Provide the (x, y) coordinate of the cell's center where the given text is located.  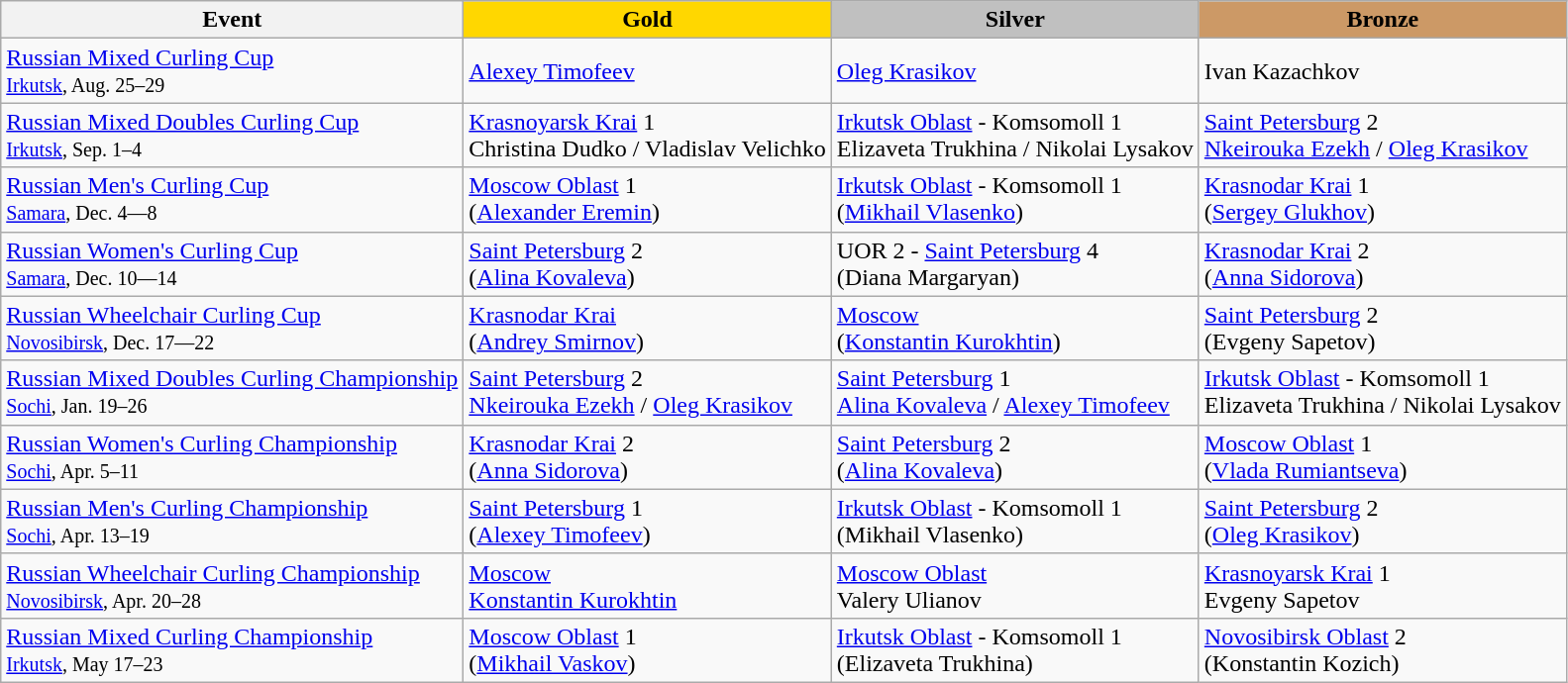
Saint Petersburg 2(Oleg Krasikov) (1383, 521)
Irkutsk Oblast - Komsomoll 1(Elizaveta Trukhina) (1014, 649)
Russian Wheelchair Curling Championship Novosibirsk, Apr. 20–28 (232, 586)
Saint Petersburg 1Alina Kovaleva / Alexey Timofeev (1014, 392)
Russian Men's Curling Championship Sochi, Apr. 13–19 (232, 521)
Moscow OblastValery Ulianov (1014, 586)
Bronze (1383, 20)
Krasnoyarsk Krai 1Evgeny Sapetov (1383, 586)
Alexey Timofeev (648, 71)
Saint Petersburg 2(Evgeny Sapetov) (1383, 329)
Krasnodar Krai(Andrey Smirnov) (648, 329)
Event (232, 20)
Russian Women's Curling Championship Sochi, Apr. 5–11 (232, 457)
Russian Wheelchair Curling Cup Novosibirsk, Dec. 17—22 (232, 329)
MoscowKonstantin Kurokhtin (648, 586)
Russian Mixed Curling Championship Irkutsk, May 17–23 (232, 649)
Silver (1014, 20)
Moscow(Konstantin Kurokhtin) (1014, 329)
Novosibirsk Oblast 2(Konstantin Kozich) (1383, 649)
Russian Mixed Doubles Curling Championship Sochi, Jan. 19–26 (232, 392)
Ivan Kazachkov (1383, 71)
Russian Mixed Doubles Curling Cup Irkutsk, Sep. 1–4 (232, 135)
Moscow Oblast 1(Vlada Rumiantseva) (1383, 457)
Moscow Oblast 1(Mikhail Vaskov) (648, 649)
Russian Women's Curling Cup Samara, Dec. 10—14 (232, 263)
UOR 2 - Saint Petersburg 4(Diana Margaryan) (1014, 263)
Oleg Krasikov (1014, 71)
Saint Petersburg 1(Alexey Timofeev) (648, 521)
Russian Men's Curling Cup Samara, Dec. 4—8 (232, 200)
Russian Mixed Curling Cup Irkutsk, Aug. 25–29 (232, 71)
Gold (648, 20)
Krasnodar Krai 1(Sergey Glukhov) (1383, 200)
Moscow Oblast 1(Alexander Eremin) (648, 200)
Krasnoyarsk Krai 1Christina Dudko / Vladislav Velichko (648, 135)
